Pinpoint the cell where the given text exists, returning its [X, Y] midpoint coordinate. 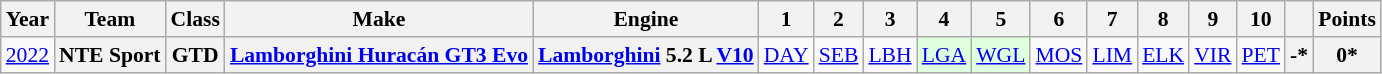
6 [1058, 19]
GTD [196, 55]
LIM [1112, 55]
PET [1262, 55]
3 [890, 19]
Points [1347, 19]
10 [1262, 19]
VIR [1212, 55]
1 [786, 19]
4 [944, 19]
2 [839, 19]
-* [1299, 55]
Lamborghini Huracán GT3 Evo [379, 55]
DAY [786, 55]
SEB [839, 55]
NTE Sport [110, 55]
LGA [944, 55]
5 [1000, 19]
7 [1112, 19]
2022 [28, 55]
WGL [1000, 55]
ELK [1163, 55]
MOS [1058, 55]
0* [1347, 55]
Class [196, 19]
8 [1163, 19]
Year [28, 19]
Lamborghini 5.2 L V10 [646, 55]
LBH [890, 55]
Team [110, 19]
Engine [646, 19]
Make [379, 19]
9 [1212, 19]
